Capture the cell that displays the provided text and extract its (X, Y) central coordinate. 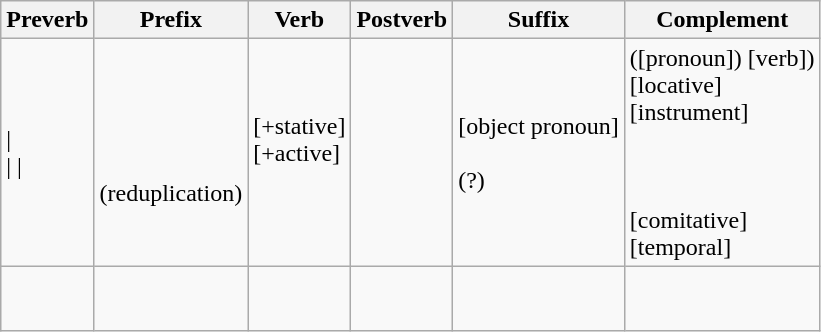
Complement (722, 20)
Preverb (48, 20)
[object pronoun](?) (539, 152)
| | | (48, 152)
Postverb (402, 20)
Prefix (171, 20)
[+stative][+active] (300, 152)
(reduplication) (171, 152)
Suffix (539, 20)
([pronoun]) [verb])[locative][instrument][comitative][temporal] (722, 152)
Verb (300, 20)
